Extract the [X, Y] coordinate from the center of the cell holding the provided text.  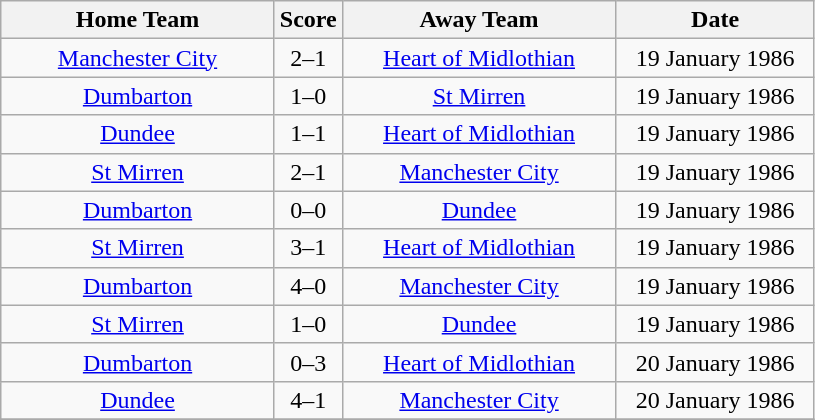
Score [308, 20]
4–1 [308, 400]
1–1 [308, 134]
4–0 [308, 286]
Away Team [479, 20]
Date [716, 20]
Home Team [138, 20]
0–0 [308, 210]
3–1 [308, 248]
0–3 [308, 362]
